Extract the (X, Y) coordinate from the center of the cell holding the provided text.  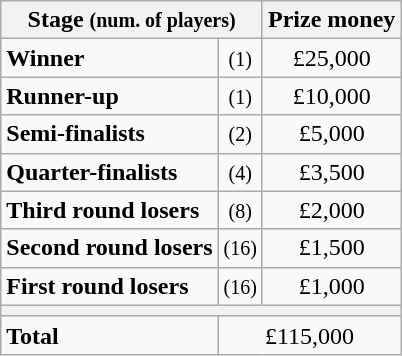
£10,000 (331, 96)
(2) (240, 134)
Stage (num. of players) (132, 20)
Winner (110, 58)
£1,500 (331, 248)
Third round losers (110, 210)
Total (110, 335)
£25,000 (331, 58)
Quarter-finalists (110, 172)
£115,000 (310, 335)
£1,000 (331, 286)
£5,000 (331, 134)
Prize money (331, 20)
Runner-up (110, 96)
Semi-finalists (110, 134)
£3,500 (331, 172)
£2,000 (331, 210)
Second round losers (110, 248)
(8) (240, 210)
First round losers (110, 286)
(4) (240, 172)
